Search for the cell housing the specified text and yield its (x, y) center coordinate. 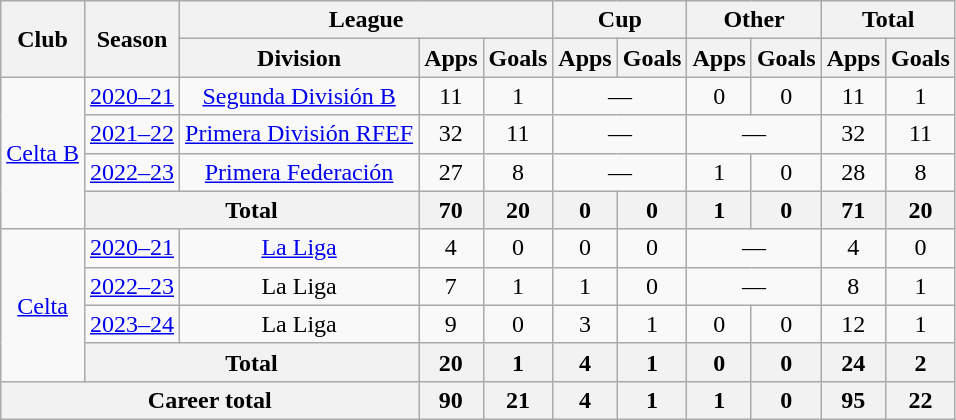
70 (451, 210)
22 (921, 400)
Segunda División B (300, 96)
71 (853, 210)
2021–22 (132, 134)
2023–24 (132, 324)
Celta B (43, 153)
Division (300, 58)
7 (451, 286)
League (366, 20)
12 (853, 324)
Primera División RFEF (300, 134)
2 (921, 362)
95 (853, 400)
Season (132, 39)
Celta (43, 305)
28 (853, 172)
Primera Federación (300, 172)
90 (451, 400)
9 (451, 324)
Career total (210, 400)
21 (518, 400)
24 (853, 362)
Cup (620, 20)
27 (451, 172)
3 (585, 324)
Club (43, 39)
Other (754, 20)
